Find where the given text appears and provide that cell's center as (x, y) coordinate. 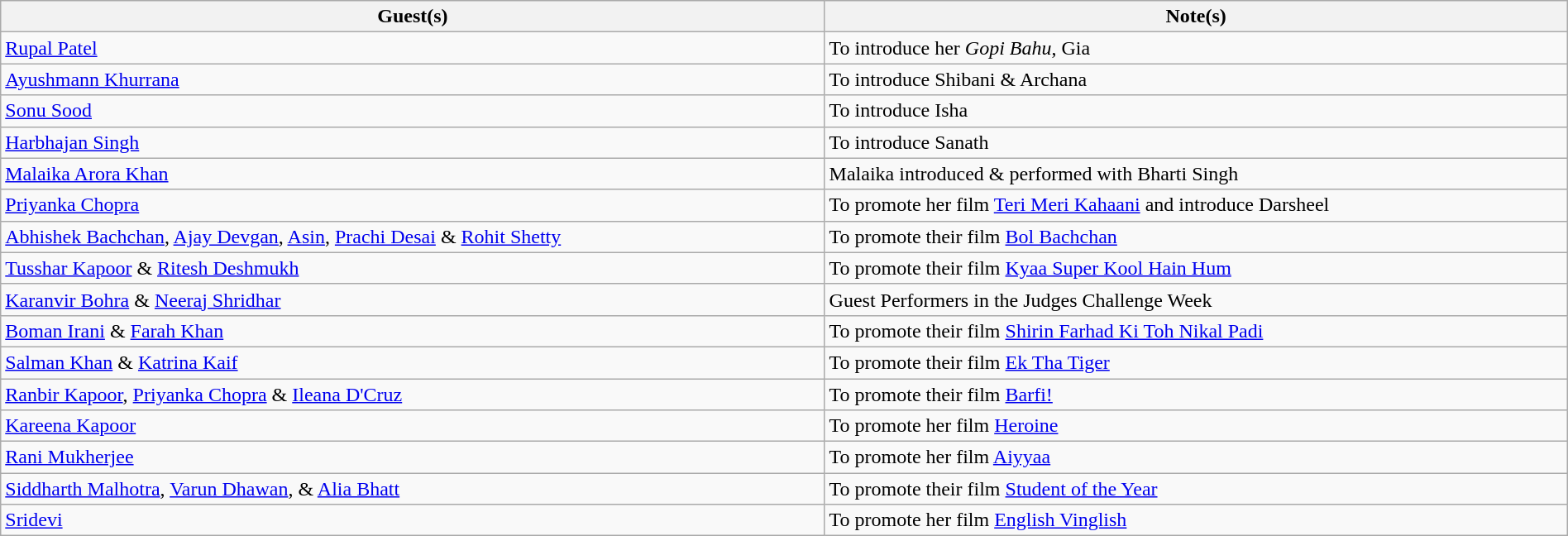
To promote her film English Vinglish (1196, 520)
Kareena Kapoor (413, 426)
Sridevi (413, 520)
To promote their film Shirin Farhad Ki Toh Nikal Padi (1196, 331)
Boman Irani & Farah Khan (413, 331)
Malaika Arora Khan (413, 174)
To introduce her Gopi Bahu, Gia (1196, 48)
To promote their film Ek Tha Tiger (1196, 362)
To promote her film Heroine (1196, 426)
Guest Performers in the Judges Challenge Week (1196, 299)
Sonu Sood (413, 111)
Siddharth Malhotra, Varun Dhawan, & Alia Bhatt (413, 489)
Ayushmann Khurrana (413, 79)
Rani Mukherjee (413, 457)
Note(s) (1196, 17)
Malaika introduced & performed with Bharti Singh (1196, 174)
Abhishek Bachchan, Ajay Devgan, Asin, Prachi Desai & Rohit Shetty (413, 237)
Ranbir Kapoor, Priyanka Chopra & Ileana D'Cruz (413, 395)
Guest(s) (413, 17)
Priyanka Chopra (413, 205)
To promote her film Aiyyaa (1196, 457)
Karanvir Bohra & Neeraj Shridhar (413, 299)
To promote their film Student of the Year (1196, 489)
Harbhajan Singh (413, 142)
To promote her film Teri Meri Kahaani and introduce Darsheel (1196, 205)
Rupal Patel (413, 48)
To introduce Shibani & Archana (1196, 79)
Salman Khan & Katrina Kaif (413, 362)
To introduce Sanath (1196, 142)
Tusshar Kapoor & Ritesh Deshmukh (413, 268)
To promote their film Bol Bachchan (1196, 237)
To promote their film Barfi! (1196, 395)
To promote their film Kyaa Super Kool Hain Hum (1196, 268)
To introduce Isha (1196, 111)
